Scan for the cell matching the given text and deliver its [x, y] coordinate at center. 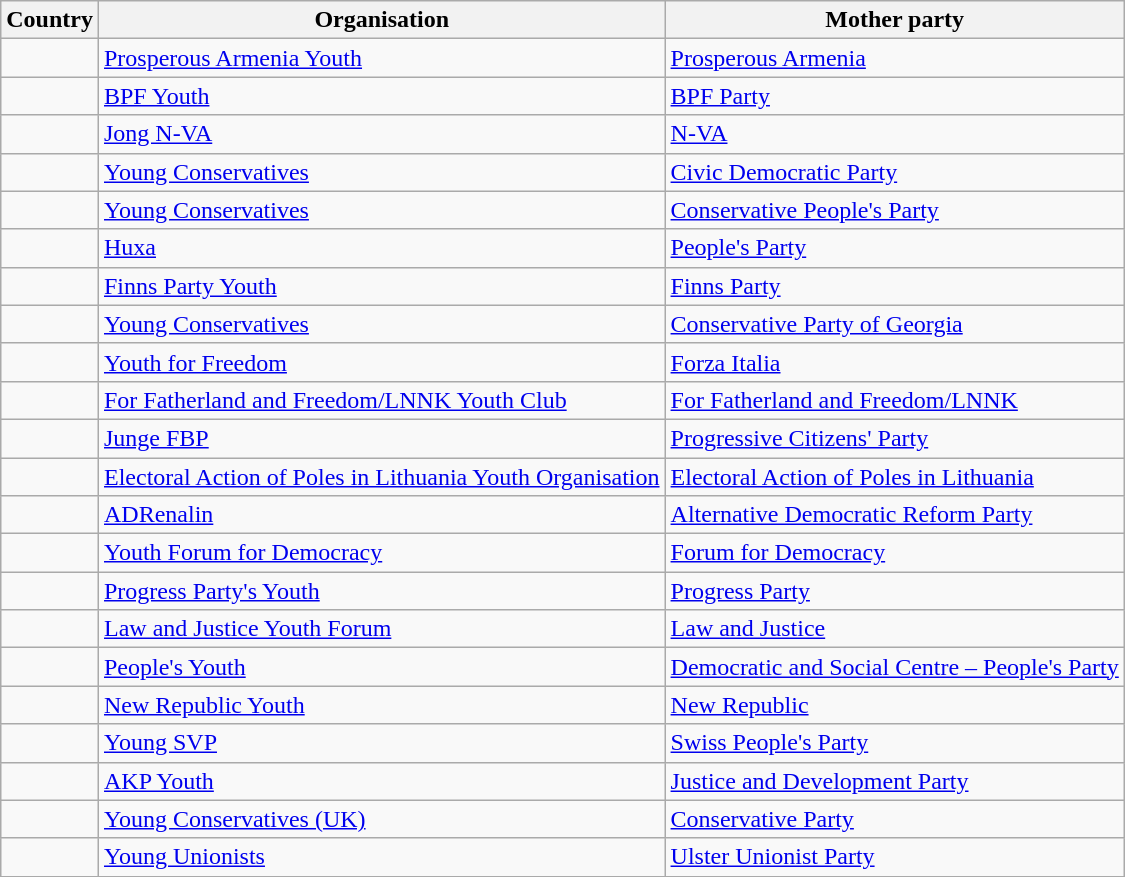
Youth for Freedom [382, 362]
Country [50, 20]
For Fatherland and Freedom/LNNK [894, 400]
Junge FBP [382, 438]
BPF Party [894, 96]
Progressive Citizens' Party [894, 438]
Alternative Democratic Reform Party [894, 515]
ADRenalin [382, 515]
BPF Youth [382, 96]
People's Youth [382, 667]
Law and Justice [894, 629]
For Fatherland and Freedom/LNNK Youth Club [382, 400]
Swiss People's Party [894, 743]
Young Conservatives (UK) [382, 819]
Progress Party [894, 591]
Conservative Party of Georgia [894, 324]
Democratic and Social Centre – People's Party [894, 667]
AKP Youth [382, 781]
Young SVP [382, 743]
New Republic [894, 705]
Finns Party [894, 286]
Electoral Action of Poles in Lithuania Youth Organisation [382, 477]
Youth Forum for Democracy [382, 553]
Jong N-VA [382, 134]
Justice and Development Party [894, 781]
Electoral Action of Poles in Lithuania [894, 477]
Prosperous Armenia Youth [382, 58]
Civic Democratic Party [894, 172]
Conservative Party [894, 819]
New Republic Youth [382, 705]
Prosperous Armenia [894, 58]
Mother party [894, 20]
Huxa [382, 248]
Conservative People's Party [894, 210]
Law and Justice Youth Forum [382, 629]
Forza Italia [894, 362]
N-VA [894, 134]
People's Party [894, 248]
Finns Party Youth [382, 286]
Young Unionists [382, 857]
Organisation [382, 20]
Forum for Democracy [894, 553]
Ulster Unionist Party [894, 857]
Progress Party's Youth [382, 591]
